Find where the given text appears and provide that cell's center as (X, Y) coordinate. 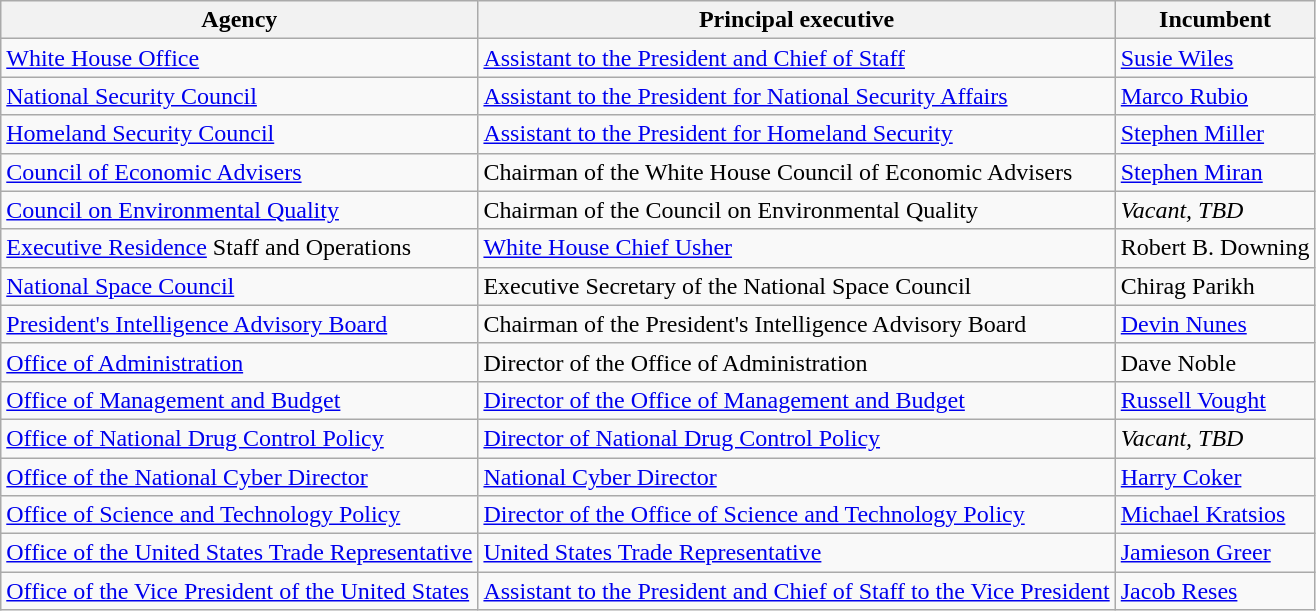
Stephen Miran (1215, 172)
Chirag Parikh (1215, 286)
Office of Administration (240, 362)
Office of the United States Trade Representative (240, 553)
Chairman of the White House Council of Economic Advisers (796, 172)
Devin Nunes (1215, 324)
Director of National Drug Control Policy (796, 438)
Stephen Miller (1215, 134)
Assistant to the President for National Security Affairs (796, 96)
Chairman of the President's Intelligence Advisory Board (796, 324)
Jamieson Greer (1215, 553)
Assistant to the President and Chief of Staff (796, 58)
Michael Kratsios (1215, 515)
Office of the Vice President of the United States (240, 591)
Robert B. Downing (1215, 248)
Assistant to the President for Homeland Security (796, 134)
Office of Management and Budget (240, 400)
Director of the Office of Science and Technology Policy (796, 515)
Office of National Drug Control Policy (240, 438)
Dave Noble (1215, 362)
Council of Economic Advisers (240, 172)
Principal executive (796, 20)
Executive Residence Staff and Operations (240, 248)
Executive Secretary of the National Space Council (796, 286)
Director of the Office of Management and Budget (796, 400)
President's Intelligence Advisory Board (240, 324)
Council on Environmental Quality (240, 210)
White House Chief Usher (796, 248)
Harry Coker (1215, 477)
National Security Council (240, 96)
Director of the Office of Administration (796, 362)
National Space Council (240, 286)
Marco Rubio (1215, 96)
Agency (240, 20)
Homeland Security Council (240, 134)
Incumbent (1215, 20)
Office of Science and Technology Policy (240, 515)
Susie Wiles (1215, 58)
Russell Vought (1215, 400)
Assistant to the President and Chief of Staff to the Vice President (796, 591)
Office of the National Cyber Director (240, 477)
Jacob Reses (1215, 591)
United States Trade Representative (796, 553)
White House Office (240, 58)
Chairman of the Council on Environmental Quality (796, 210)
National Cyber Director (796, 477)
